From the cell containing the given text, extract its center point as (X, Y) coordinate. 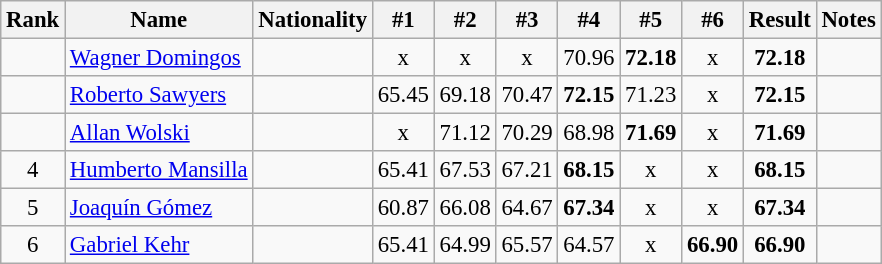
71.12 (465, 133)
67.53 (465, 170)
65.57 (527, 245)
64.99 (465, 245)
#1 (403, 20)
Result (780, 20)
4 (33, 170)
71.23 (651, 95)
#5 (651, 20)
#4 (589, 20)
Roberto Sawyers (159, 95)
Gabriel Kehr (159, 245)
Rank (33, 20)
70.96 (589, 58)
#2 (465, 20)
Allan Wolski (159, 133)
70.29 (527, 133)
Joaquín Gómez (159, 208)
#6 (713, 20)
67.21 (527, 170)
Humberto Mansilla (159, 170)
68.98 (589, 133)
70.47 (527, 95)
66.08 (465, 208)
Name (159, 20)
#3 (527, 20)
Notes (848, 20)
60.87 (403, 208)
Nationality (312, 20)
Wagner Domingos (159, 58)
64.67 (527, 208)
6 (33, 245)
69.18 (465, 95)
64.57 (589, 245)
5 (33, 208)
65.45 (403, 95)
